Provide the (X, Y) coordinate of the cell's center where the given text is located.  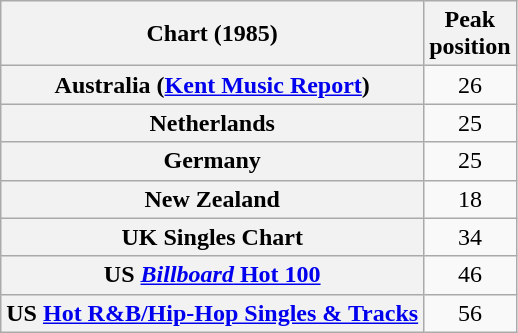
56 (470, 313)
Chart (1985) (212, 34)
New Zealand (212, 199)
UK Singles Chart (212, 237)
46 (470, 275)
26 (470, 85)
18 (470, 199)
Netherlands (212, 123)
US Billboard Hot 100 (212, 275)
34 (470, 237)
Australia (Kent Music Report) (212, 85)
US Hot R&B/Hip-Hop Singles & Tracks (212, 313)
Germany (212, 161)
Peakposition (470, 34)
